Identify which cell holds the provided text, then report its (x, y) central coordinate. 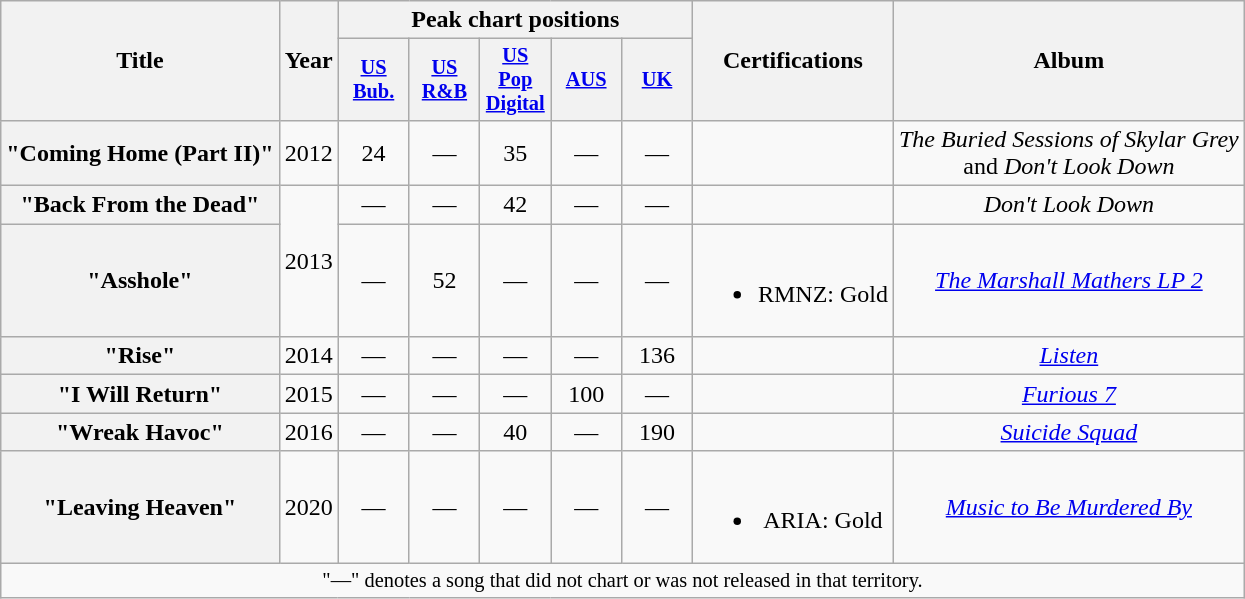
ARIA: Gold (792, 508)
"Back From the Dead" (140, 205)
2020 (308, 508)
2015 (308, 394)
"Rise" (140, 356)
AUS (586, 80)
"I Will Return" (140, 394)
100 (586, 394)
Album (1068, 61)
Listen (1068, 356)
Music to Be Murdered By (1068, 508)
35 (516, 152)
52 (444, 280)
2014 (308, 356)
136 (658, 356)
40 (516, 432)
USR&B (444, 80)
2016 (308, 432)
2013 (308, 262)
Suicide Squad (1068, 432)
"Leaving Heaven" (140, 508)
190 (658, 432)
24 (374, 152)
Peak chart positions (515, 20)
USPopDigital (516, 80)
USBub. (374, 80)
Title (140, 61)
Don't Look Down (1068, 205)
Furious 7 (1068, 394)
"—" denotes a song that did not chart or was not released in that territory. (623, 581)
42 (516, 205)
UK (658, 80)
"Coming Home (Part II)" (140, 152)
The Buried Sessions of Skylar Greyand Don't Look Down (1068, 152)
RMNZ: Gold (792, 280)
"Asshole" (140, 280)
2012 (308, 152)
The Marshall Mathers LP 2 (1068, 280)
Certifications (792, 61)
"Wreak Havoc" (140, 432)
Year (308, 61)
